Determine the [X, Y] coordinate at the center of the cell enclosing the given text.  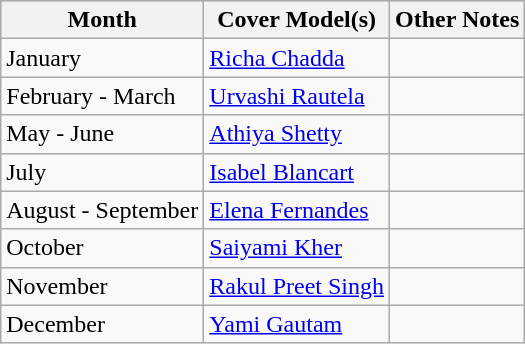
Other Notes [458, 20]
December [102, 324]
January [102, 58]
November [102, 286]
Yami Gautam [297, 324]
Urvashi Rautela [297, 96]
Athiya Shetty [297, 134]
Elena Fernandes [297, 210]
Rakul Preet Singh [297, 286]
Richa Chadda [297, 58]
October [102, 248]
Month [102, 20]
August - September [102, 210]
Saiyami Kher [297, 248]
February - March [102, 96]
Isabel Blancart [297, 172]
July [102, 172]
May - June [102, 134]
Cover Model(s) [297, 20]
